Scan for the cell matching the given text and deliver its [X, Y] coordinate at center. 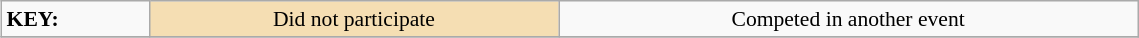
Did not participate [354, 19]
KEY: [76, 19]
Competed in another event [848, 19]
